Find where the given text appears and provide that cell's center as (x, y) coordinate. 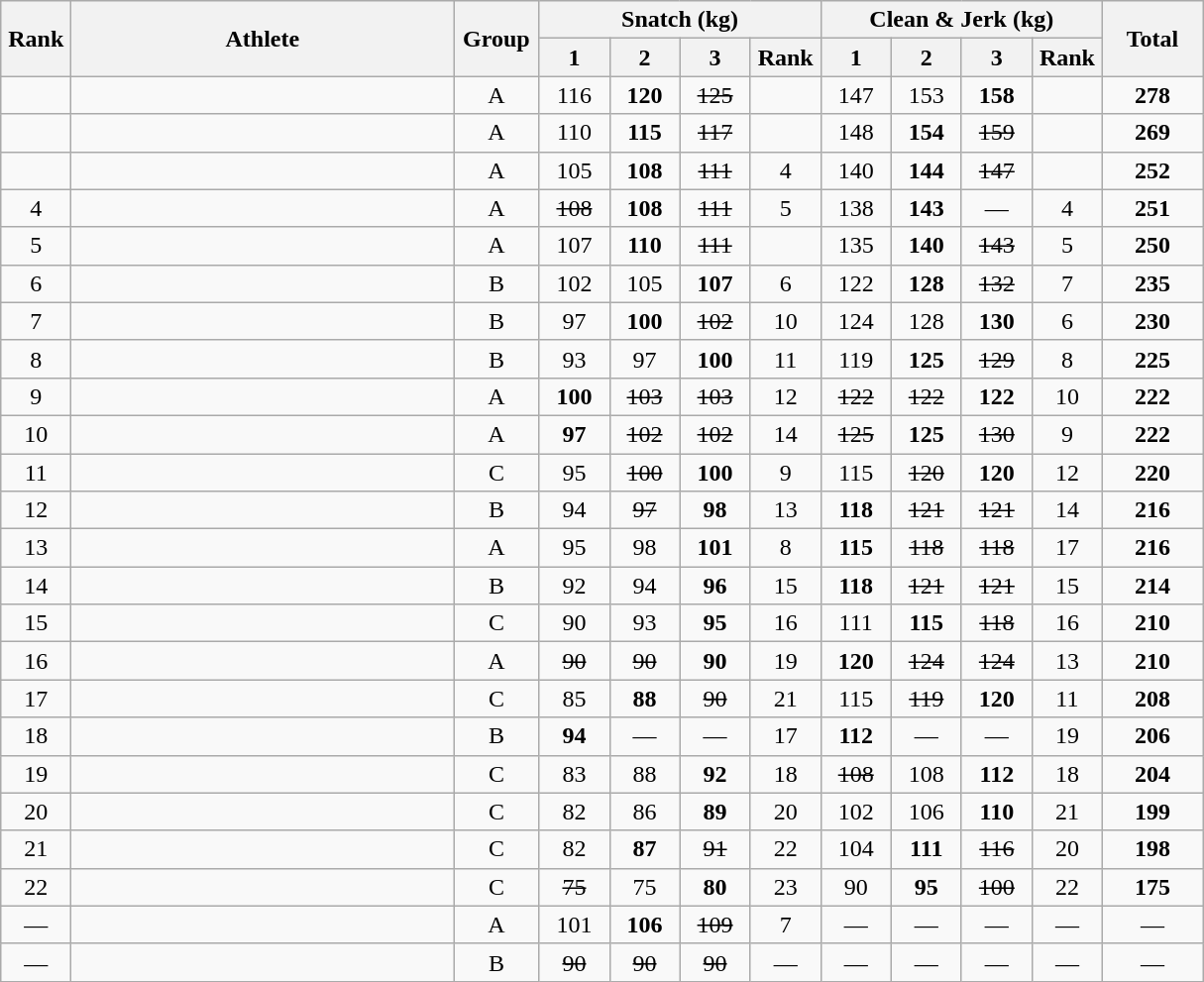
109 (715, 925)
96 (715, 586)
154 (926, 133)
158 (997, 95)
153 (926, 95)
220 (1151, 473)
Total (1151, 39)
135 (856, 246)
269 (1151, 133)
117 (715, 133)
89 (715, 812)
252 (1151, 170)
208 (1151, 699)
138 (856, 208)
86 (644, 812)
148 (856, 133)
230 (1151, 321)
Athlete (263, 39)
Clean & Jerk (kg) (961, 20)
85 (575, 699)
204 (1151, 774)
225 (1151, 359)
91 (715, 849)
104 (856, 849)
159 (997, 133)
198 (1151, 849)
80 (715, 887)
175 (1151, 887)
87 (644, 849)
235 (1151, 283)
206 (1151, 736)
144 (926, 170)
251 (1151, 208)
Snatch (kg) (680, 20)
250 (1151, 246)
199 (1151, 812)
132 (997, 283)
214 (1151, 586)
Group (496, 39)
23 (785, 887)
83 (575, 774)
129 (997, 359)
278 (1151, 95)
